Return [x, y] of the center of cell containing provided text 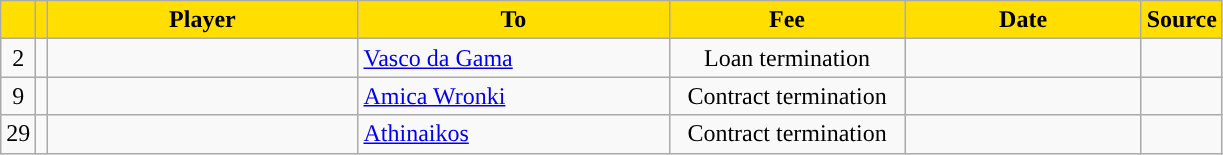
To [514, 20]
Date [1023, 20]
Amica Wronki [514, 96]
Source [1182, 20]
Player [202, 20]
Fee [787, 20]
Vasco da Gama [514, 58]
Athinaikos [514, 134]
2 [18, 58]
29 [18, 134]
9 [18, 96]
Loan termination [787, 58]
